Find where the given text appears and provide that cell's center as [X, Y] coordinate. 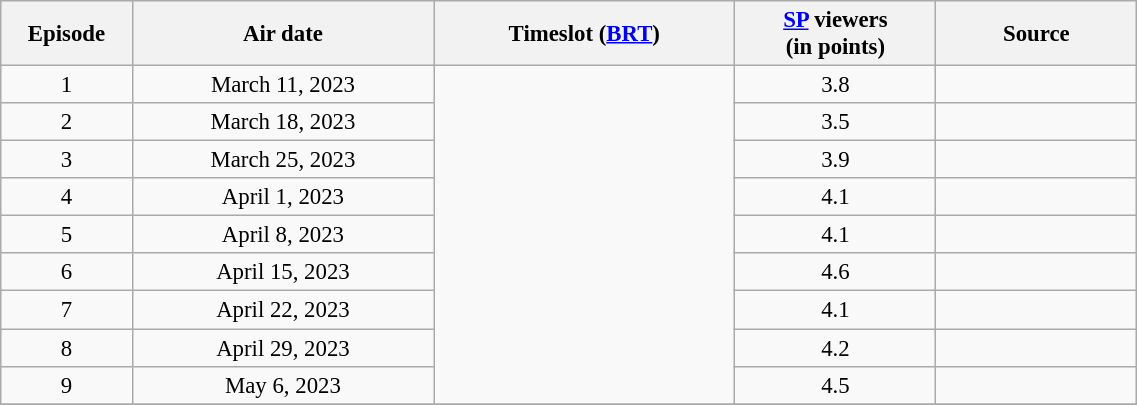
April 15, 2023 [282, 273]
6 [66, 273]
5 [66, 235]
April 22, 2023 [282, 310]
April 8, 2023 [282, 235]
4.2 [836, 348]
1 [66, 85]
May 6, 2023 [282, 385]
April 1, 2023 [282, 197]
Timeslot (BRT) [584, 34]
8 [66, 348]
7 [66, 310]
3.8 [836, 85]
3.9 [836, 160]
2 [66, 122]
SP viewers(in points) [836, 34]
4.5 [836, 385]
4 [66, 197]
March 11, 2023 [282, 85]
Episode [66, 34]
4.6 [836, 273]
Source [1036, 34]
March 25, 2023 [282, 160]
Air date [282, 34]
9 [66, 385]
3 [66, 160]
March 18, 2023 [282, 122]
April 29, 2023 [282, 348]
3.5 [836, 122]
